Pinpoint the cell where the given text exists, returning its (x, y) midpoint coordinate. 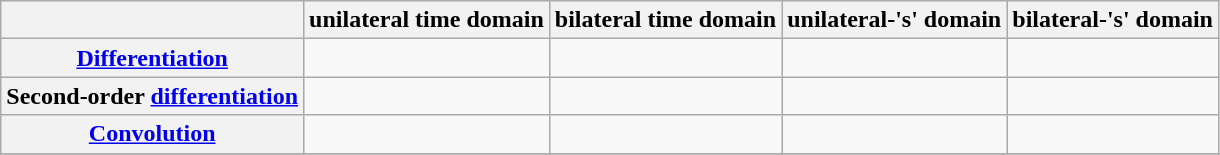
bilateral time domain (665, 20)
unilateral time domain (427, 20)
Second-order differentiation (152, 96)
Convolution (152, 134)
bilateral-'s' domain (1113, 20)
unilateral-'s' domain (894, 20)
Differentiation (152, 58)
